Return [X, Y] of the center of cell containing provided text 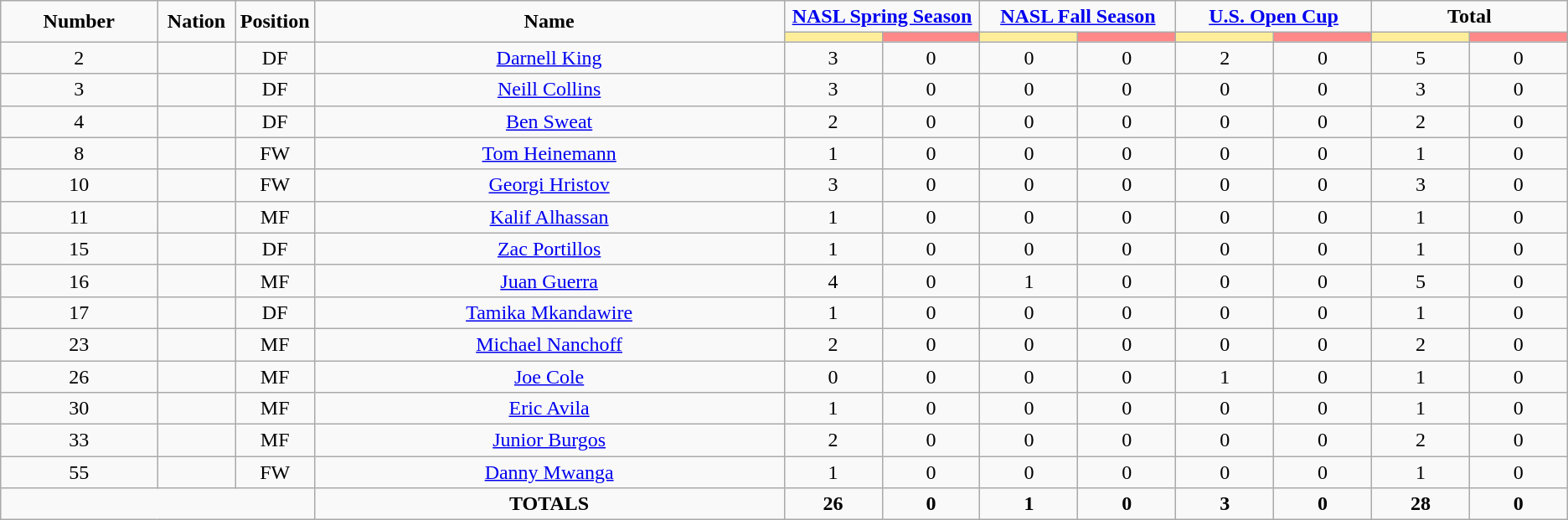
Ben Sweat [549, 121]
15 [79, 249]
23 [79, 344]
Number [79, 22]
U.S. Open Cup [1274, 17]
Nation [197, 22]
16 [79, 281]
10 [79, 185]
30 [79, 409]
Total [1469, 17]
Tom Heinemann [549, 153]
17 [79, 312]
Georgi Hristov [549, 185]
Darnell King [549, 58]
Juan Guerra [549, 281]
Neill Collins [549, 90]
Kalif Alhassan [549, 217]
Tamika Mkandawire [549, 312]
33 [79, 440]
Michael Nanchoff [549, 344]
Junior Burgos [549, 440]
Eric Avila [549, 409]
11 [79, 217]
NASL Spring Season [882, 17]
28 [1421, 504]
NASL Fall Season [1078, 17]
Danny Mwanga [549, 472]
Position [275, 22]
Joe Cole [549, 376]
TOTALS [549, 504]
8 [79, 153]
55 [79, 472]
Zac Portillos [549, 249]
Name [549, 22]
